Provide the (x, y) coordinate of the cell's center where the given text is located.  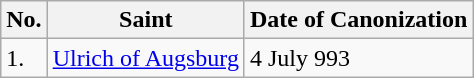
Ulrich of Augsburg (146, 58)
Saint (146, 20)
1. (24, 58)
Date of Canonization (358, 20)
4 July 993 (358, 58)
No. (24, 20)
